Provide the [x, y] coordinate of the cell's center where the given text is located.  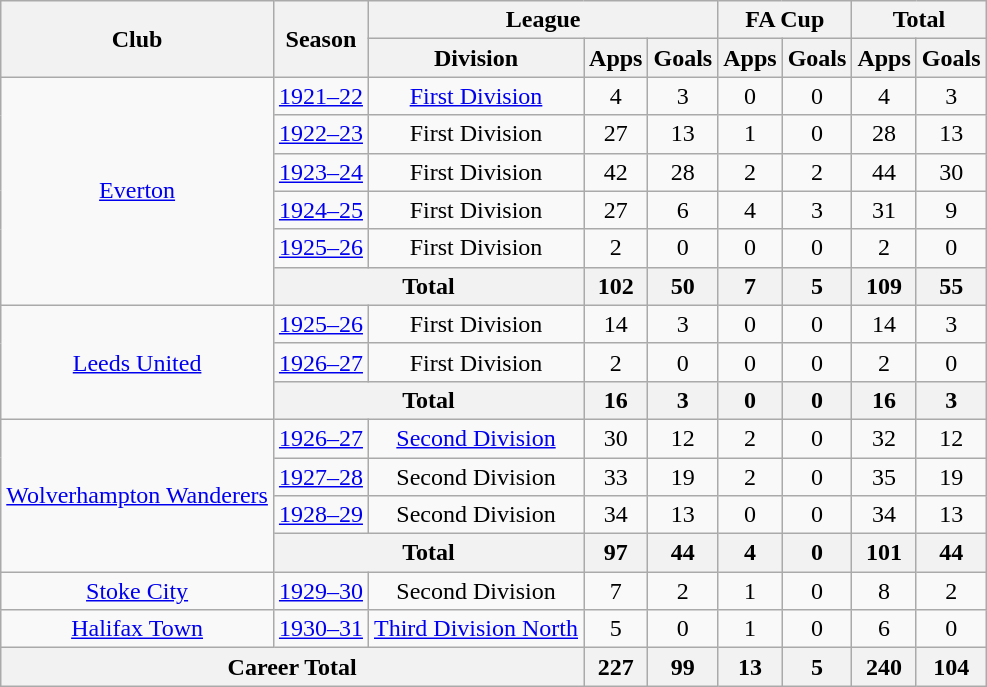
1928–29 [320, 515]
33 [616, 477]
1921–22 [320, 96]
Halifax Town [138, 629]
Season [320, 39]
42 [616, 172]
Third Division North [476, 629]
109 [884, 286]
Career Total [292, 667]
Everton [138, 191]
8 [884, 591]
31 [884, 210]
35 [884, 477]
102 [616, 286]
League [542, 20]
50 [683, 286]
9 [951, 210]
1922–23 [320, 134]
Division [476, 58]
104 [951, 667]
Wolverhampton Wanderers [138, 495]
227 [616, 667]
1923–24 [320, 172]
99 [683, 667]
1930–31 [320, 629]
101 [884, 553]
Club [138, 39]
1927–28 [320, 477]
97 [616, 553]
FA Cup [785, 20]
Stoke City [138, 591]
1924–25 [320, 210]
32 [884, 438]
55 [951, 286]
240 [884, 667]
Leeds United [138, 362]
1929–30 [320, 591]
